Determine the (X, Y) coordinate at the center of the cell enclosing the given text.  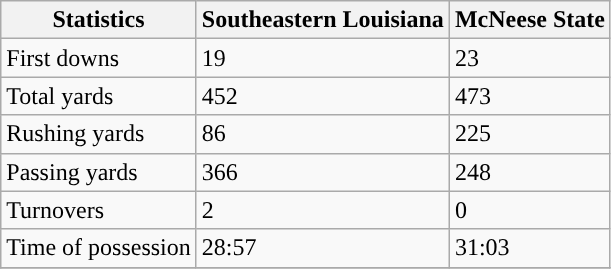
28:57 (322, 248)
473 (530, 96)
Turnovers (99, 210)
248 (530, 172)
23 (530, 58)
McNeese State (530, 20)
452 (322, 96)
2 (322, 210)
0 (530, 210)
86 (322, 134)
First downs (99, 58)
366 (322, 172)
Time of possession (99, 248)
19 (322, 58)
Passing yards (99, 172)
225 (530, 134)
Southeastern Louisiana (322, 20)
Statistics (99, 20)
Rushing yards (99, 134)
31:03 (530, 248)
Total yards (99, 96)
